Extract the [X, Y] coordinate from the center of the cell holding the provided text.  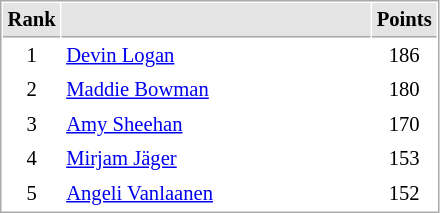
Devin Logan [216, 56]
2 [32, 90]
5 [32, 194]
Mirjam Jäger [216, 158]
1 [32, 56]
153 [404, 158]
Amy Sheehan [216, 124]
180 [404, 90]
4 [32, 158]
152 [404, 194]
Points [404, 20]
Maddie Bowman [216, 90]
Rank [32, 20]
Angeli Vanlaanen [216, 194]
3 [32, 124]
170 [404, 124]
186 [404, 56]
